Detect which cell encompasses the target text, then output its (X, Y) center coordinate. 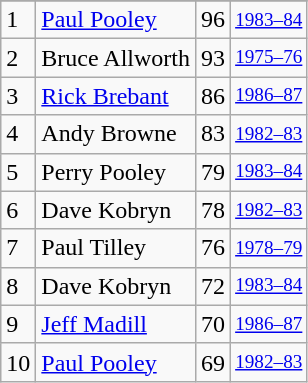
2 (18, 58)
Bruce Allworth (116, 58)
5 (18, 172)
1975–76 (269, 58)
83 (214, 134)
Jeff Madill (116, 324)
78 (214, 210)
86 (214, 96)
70 (214, 324)
7 (18, 248)
Rick Brebant (116, 96)
Paul Tilley (116, 248)
76 (214, 248)
9 (18, 324)
4 (18, 134)
72 (214, 286)
1 (18, 20)
8 (18, 286)
3 (18, 96)
93 (214, 58)
79 (214, 172)
Andy Browne (116, 134)
6 (18, 210)
Perry Pooley (116, 172)
1978–79 (269, 248)
10 (18, 362)
69 (214, 362)
96 (214, 20)
